Search for the cell housing the specified text and yield its (X, Y) center coordinate. 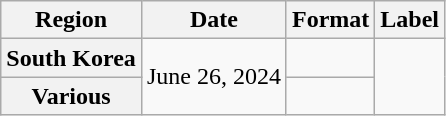
Various (72, 96)
Label (410, 20)
Date (214, 20)
Format (330, 20)
June 26, 2024 (214, 77)
Region (72, 20)
South Korea (72, 58)
